Find where the given text appears and provide that cell's center as (x, y) coordinate. 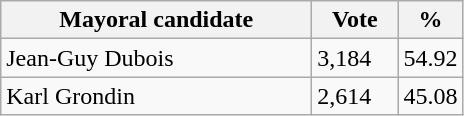
Vote (355, 20)
Jean-Guy Dubois (156, 58)
% (430, 20)
2,614 (355, 96)
54.92 (430, 58)
45.08 (430, 96)
3,184 (355, 58)
Mayoral candidate (156, 20)
Karl Grondin (156, 96)
